Return the [x, y] coordinate for the center point of the cell that contains the specified text.  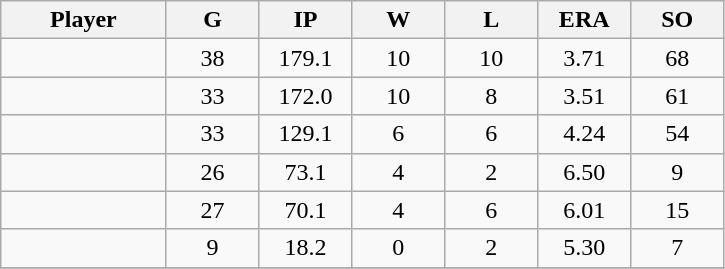
3.71 [584, 58]
129.1 [306, 134]
38 [212, 58]
Player [84, 20]
IP [306, 20]
179.1 [306, 58]
68 [678, 58]
6.50 [584, 172]
70.1 [306, 210]
54 [678, 134]
18.2 [306, 248]
172.0 [306, 96]
26 [212, 172]
ERA [584, 20]
27 [212, 210]
73.1 [306, 172]
61 [678, 96]
G [212, 20]
8 [492, 96]
6.01 [584, 210]
L [492, 20]
5.30 [584, 248]
W [398, 20]
7 [678, 248]
0 [398, 248]
SO [678, 20]
4.24 [584, 134]
3.51 [584, 96]
15 [678, 210]
